Identify which cell holds the provided text, then report its (X, Y) central coordinate. 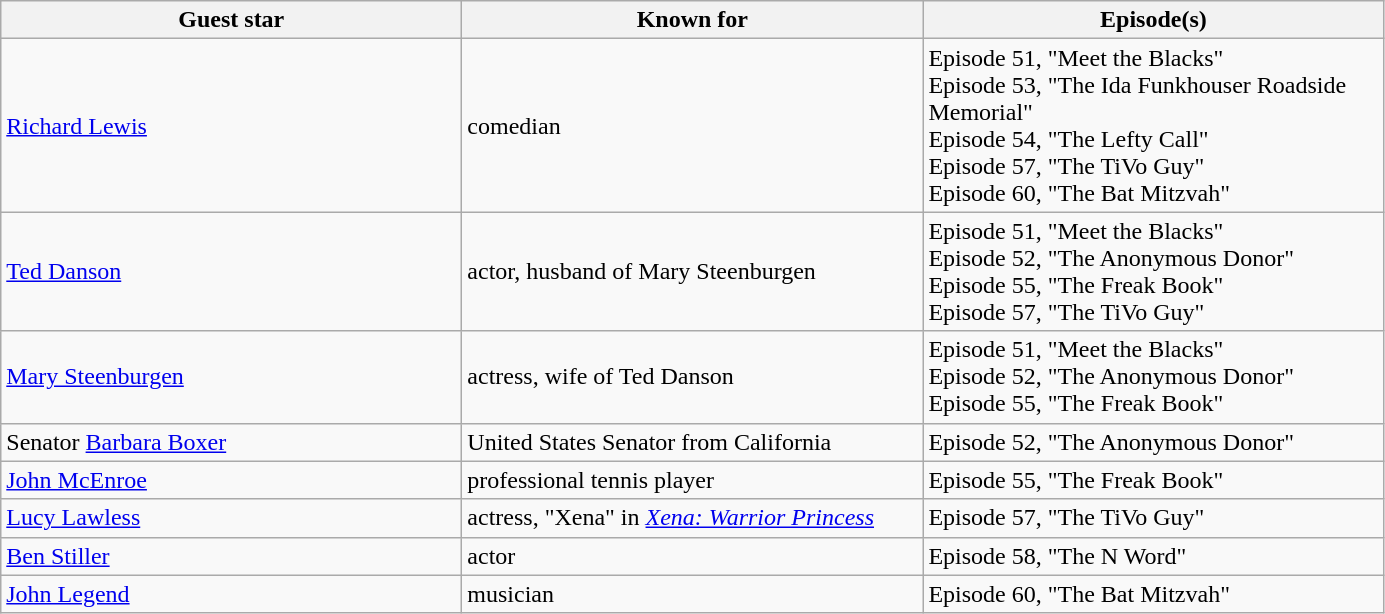
Episode 55, "The Freak Book" (1154, 480)
Ben Stiller (232, 556)
Episode(s) (1154, 20)
Episode 52, "The Anonymous Donor" (1154, 442)
Lucy Lawless (232, 518)
Mary Steenburgen (232, 377)
Senator Barbara Boxer (232, 442)
actress, wife of Ted Danson (692, 377)
Episode 58, "The N Word" (1154, 556)
Known for (692, 20)
Richard Lewis (232, 126)
Episode 57, "The TiVo Guy" (1154, 518)
United States Senator from California (692, 442)
Guest star (232, 20)
professional tennis player (692, 480)
John McEnroe (232, 480)
Episode 51, "Meet the Blacks"Episode 52, "The Anonymous Donor"Episode 55, "The Freak Book"Episode 57, "The TiVo Guy" (1154, 272)
musician (692, 594)
actress, "Xena" in Xena: Warrior Princess (692, 518)
comedian (692, 126)
actor (692, 556)
John Legend (232, 594)
actor, husband of Mary Steenburgen (692, 272)
Episode 60, "The Bat Mitzvah" (1154, 594)
Episode 51, "Meet the Blacks"Episode 52, "The Anonymous Donor"Episode 55, "The Freak Book" (1154, 377)
Ted Danson (232, 272)
